Extract the [X, Y] coordinate from the center of the cell holding the provided text.  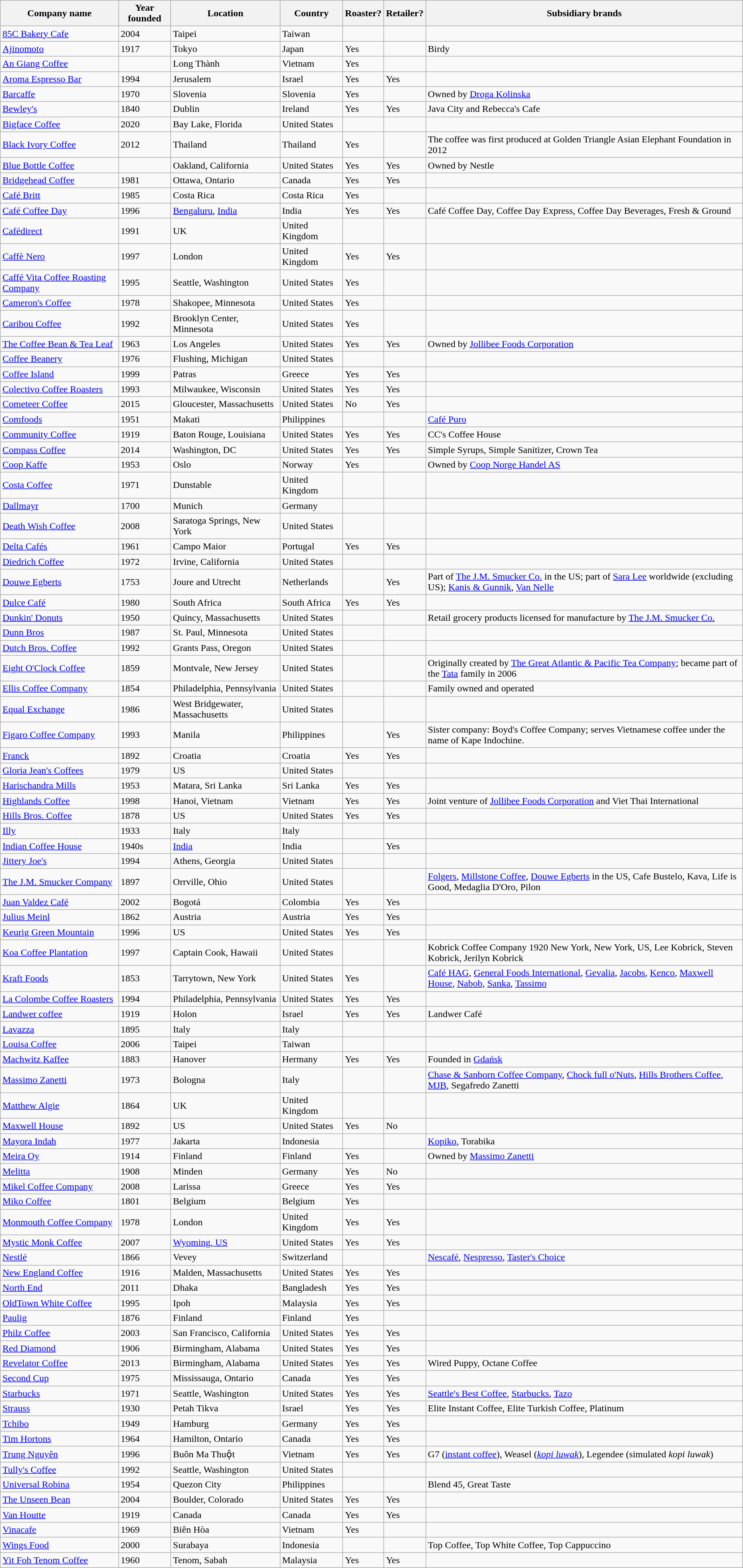
2006 [145, 1044]
1801 [145, 1201]
Tarrytown, New York [225, 978]
1895 [145, 1029]
1940s [145, 846]
1917 [145, 49]
Tokyo [225, 49]
Massimo Zanetti [60, 1080]
1975 [145, 1378]
Compass Coffee [60, 449]
Caffè Nero [60, 257]
Java City and Rebecca's Cafe [584, 109]
Diedrich Coffee [60, 562]
1981 [145, 180]
Los Angeles [225, 344]
Ireland [311, 109]
Wyoming, US [225, 1242]
Bengaluru, India [225, 211]
Long Thành [225, 64]
Dulce Café [60, 603]
1862 [145, 917]
2000 [145, 1545]
1976 [145, 359]
Costa Coffee [60, 485]
1987 [145, 633]
Dublin [225, 109]
Café Coffee Day, Coffee Day Express, Coffee Day Beverages, Fresh & Ground [584, 211]
Vevey [225, 1257]
Cameron's Coffee [60, 303]
1977 [145, 1141]
2012 [145, 144]
Dhaka [225, 1288]
Seattle's Best Coffee, Starbucks, Tazo [584, 1393]
Owned by Droga Kolinska [584, 94]
Delta Cafés [60, 547]
G7 (instant coffee), Weasel (kopi luwak), Legendee (simulated kopi luwak) [584, 1454]
2011 [145, 1288]
Second Cup [60, 1378]
Hamburg [225, 1424]
Café Puro [584, 419]
Mystic Monk Coffee [60, 1242]
2014 [145, 449]
Patras [225, 374]
Campo Maior [225, 547]
Wings Food [60, 1545]
Mikel Coffee Company [60, 1186]
Franck [60, 755]
1930 [145, 1409]
Hills Bros. Coffee [60, 816]
Shakopee, Minnesota [225, 303]
Monmouth Coffee Company [60, 1222]
Subsidiary brands [584, 13]
2013 [145, 1363]
1973 [145, 1080]
Netherlands [311, 582]
Ipoh [225, 1303]
Black Ivory Coffee [60, 144]
Retailer? [405, 13]
The Unseen Bean [60, 1500]
Portugal [311, 547]
Death Wish Coffee [60, 526]
Malden, Massachusetts [225, 1272]
1840 [145, 109]
Equal Exchange [60, 709]
Tully's Coffee [60, 1470]
Dunn Bros [60, 633]
Cafédirect [60, 231]
Koa Coffee Plantation [60, 953]
Originally created by The Great Atlantic & Pacific Tea Company; became part of the Tata family in 2006 [584, 668]
Gloucester, Massachusetts [225, 404]
Colombia [311, 902]
1853 [145, 978]
Dutch Bros. Coffee [60, 648]
1864 [145, 1106]
Mississauga, Ontario [225, 1378]
Bogotá [225, 902]
Top Coffee, Top White Coffee, Top Cappuccino [584, 1545]
Petah Tikva [225, 1409]
Blend 45, Great Taste [584, 1485]
Bay Lake, Florida [225, 124]
Grants Pass, Oregon [225, 648]
Landwer Café [584, 1014]
Bridgehead Coffee [60, 180]
1859 [145, 668]
Matthew Algie [60, 1106]
New England Coffee [60, 1272]
Oakland, California [225, 165]
1954 [145, 1485]
Hamilton, Ontario [225, 1439]
Coop Kaffe [60, 464]
Highlands Coffee [60, 801]
St. Paul, Minnesota [225, 633]
Munich [225, 506]
Quincy, Massachusetts [225, 618]
1876 [145, 1318]
Tim Hortons [60, 1439]
Irvine, California [225, 562]
1878 [145, 816]
1961 [145, 547]
Gloria Jean's Coffees [60, 770]
Sri Lanka [311, 785]
An Giang Coffee [60, 64]
1985 [145, 195]
Mayora Indah [60, 1141]
Milwaukee, Wisconsin [225, 389]
Meira Oy [60, 1156]
CC's Coffee House [584, 434]
Owned by Massimo Zanetti [584, 1156]
Tchibo [60, 1424]
Bangladesh [311, 1288]
Jakarta [225, 1141]
Colectivo Coffee Roasters [60, 389]
Revelator Coffee [60, 1363]
Universal Robina [60, 1485]
Trung Nguyên [60, 1454]
Coffee Beanery [60, 359]
Blue Bottle Coffee [60, 165]
Louisa Coffee [60, 1044]
The Coffee Bean & Tea Leaf [60, 344]
Figaro Coffee Company [60, 735]
Vinacafe [60, 1530]
Jerusalem [225, 79]
Elite Instant Coffee, Elite Turkish Coffee, Platinum [584, 1409]
Philz Coffee [60, 1333]
Matara, Sri Lanka [225, 785]
2002 [145, 902]
1753 [145, 582]
Folgers, Millstone Coffee, Douwe Egberts in the US, Cafe Bustelo, Kava, Life is Good, Medaglia D'Oro, Pilon [584, 881]
Owned by Coop Norge Handel AS [584, 464]
1700 [145, 506]
Starbucks [60, 1393]
Wired Puppy, Octane Coffee [584, 1363]
1897 [145, 881]
Dallmayr [60, 506]
1950 [145, 618]
Joint venture of Jollibee Foods Corporation and Viet Thai International [584, 801]
Nescafé, Nespresso, Taster's Choice [584, 1257]
San Francisco, California [225, 1333]
Minden [225, 1171]
Jittery Joe's [60, 861]
1991 [145, 231]
Biên Hòa [225, 1530]
Maxwell House [60, 1126]
Harischandra Mills [60, 785]
Switzerland [311, 1257]
Brooklyn Center, Minnesota [225, 324]
1933 [145, 831]
Joure and Utrecht [225, 582]
Retail grocery products licensed for manufacture by The J.M. Smucker Co. [584, 618]
Douwe Egberts [60, 582]
Owned by Nestle [584, 165]
1949 [145, 1424]
Year founded [145, 13]
Café HAG, General Foods International, Gevalia, Jacobs, Kenco, Maxwell House, Nabob, Sanka, Tassimo [584, 978]
Yit Foh Tenom Coffee [60, 1560]
Tenom, Sabah [225, 1560]
Barcaffe [60, 94]
Dunstable [225, 485]
Bologna [225, 1080]
Athens, Georgia [225, 861]
1906 [145, 1348]
Larissa [225, 1186]
Orrville, Ohio [225, 881]
Illy [60, 831]
Holon [225, 1014]
Caffé Vita Coffee Roasting Company [60, 282]
1964 [145, 1439]
Eight O'Clock Coffee [60, 668]
Indian Coffee House [60, 846]
Family owned and operated [584, 689]
Aroma Espresso Bar [60, 79]
Ellis Coffee Company [60, 689]
Cometeer Coffee [60, 404]
1972 [145, 562]
Juan Valdez Café [60, 902]
85C Bakery Cafe [60, 34]
1916 [145, 1272]
Kraft Foods [60, 978]
Van Houtte [60, 1515]
1960 [145, 1560]
Strauss [60, 1409]
1979 [145, 770]
North End [60, 1288]
West Bridgewater, Massachusetts [225, 709]
The coffee was first produced at Golden Triangle Asian Elephant Foundation in 2012 [584, 144]
Machwitz Kaffee [60, 1059]
Hanover [225, 1059]
1986 [145, 709]
Boulder, Colorado [225, 1500]
Comfoods [60, 419]
Café Coffee Day [60, 211]
Miko Coffee [60, 1201]
Kopiko, Torabika [584, 1141]
1951 [145, 419]
Location [225, 13]
Japan [311, 49]
1963 [145, 344]
Oslo [225, 464]
La Colombe Coffee Roasters [60, 999]
2015 [145, 404]
Red Diamond [60, 1348]
Captain Cook, Hawaii [225, 953]
Buôn Ma Thuột [225, 1454]
1854 [145, 689]
Hermany [311, 1059]
Lavazza [60, 1029]
1908 [145, 1171]
Landwer coffee [60, 1014]
Bewley's [60, 109]
1883 [145, 1059]
Washington, DC [225, 449]
Ajinomoto [60, 49]
1970 [145, 94]
Part of The J.M. Smucker Co. in the US; part of Sara Lee worldwide (excluding US); Kanis & Gunnik, Van Nelle [584, 582]
Makati [225, 419]
2020 [145, 124]
Simple Syrups, Simple Sanitizer, Crown Tea [584, 449]
1999 [145, 374]
Flushing, Michigan [225, 359]
Saratoga Springs, New York [225, 526]
Ottawa, Ontario [225, 180]
Owned by Jollibee Foods Corporation [584, 344]
The J.M. Smucker Company [60, 881]
Melitta [60, 1171]
Sister company: Boyd's Coffee Company; serves Vietnamese coffee under the name of Kape Indochine. [584, 735]
1980 [145, 603]
Dunkin' Donuts [60, 618]
Manila [225, 735]
1914 [145, 1156]
Company name [60, 13]
Café Britt [60, 195]
Chase & Sanborn Coffee Company, Chock full o'Nuts, Hills Brothers Coffee, MJB, Segafredo Zanetti [584, 1080]
Keurig Green Mountain [60, 932]
Quezon City [225, 1485]
Community Coffee [60, 434]
Roaster? [364, 13]
Founded in Gdańsk [584, 1059]
Coffee Island [60, 374]
Paulig [60, 1318]
Julius Meinl [60, 917]
Bigface Coffee [60, 124]
1969 [145, 1530]
1866 [145, 1257]
Kobrick Coffee Company 1920 New York, New York, US, Lee Kobrick, Steven Kobrick, Jerilyn Kobrick [584, 953]
Montvale, New Jersey [225, 668]
OldTown White Coffee [60, 1303]
Baton Rouge, Louisiana [225, 434]
2003 [145, 1333]
2007 [145, 1242]
Hanoi, Vietnam [225, 801]
Nestlé [60, 1257]
1998 [145, 801]
Norway [311, 464]
Caribou Coffee [60, 324]
Surabaya [225, 1545]
Birdy [584, 49]
Country [311, 13]
